Detect which cell encompasses the target text, then output its (X, Y) center coordinate. 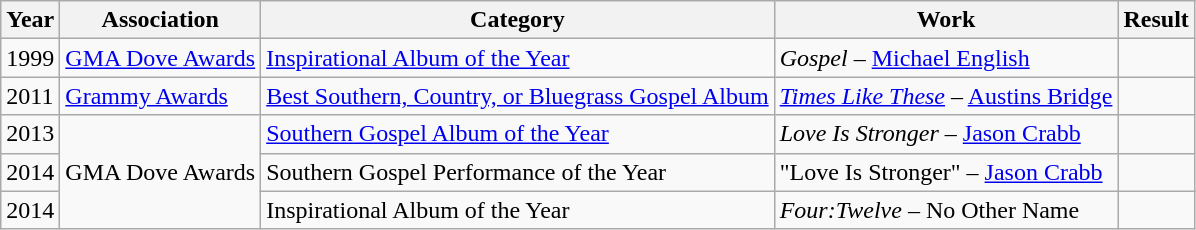
Category (518, 20)
Best Southern, Country, or Bluegrass Gospel Album (518, 96)
Association (160, 20)
Result (1156, 20)
Southern Gospel Performance of the Year (518, 172)
Grammy Awards (160, 96)
"Love Is Stronger" – Jason Crabb (946, 172)
Times Like These – Austins Bridge (946, 96)
Year (30, 20)
Love Is Stronger – Jason Crabb (946, 134)
2013 (30, 134)
1999 (30, 58)
Gospel – Michael English (946, 58)
Four:Twelve – No Other Name (946, 210)
2011 (30, 96)
Work (946, 20)
Southern Gospel Album of the Year (518, 134)
